Detect which cell encompasses the target text, then output its (X, Y) center coordinate. 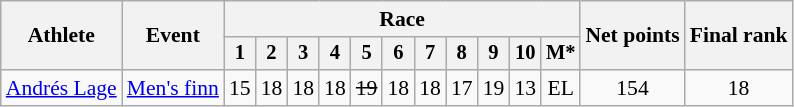
5 (367, 54)
Andrés Lage (62, 88)
13 (525, 88)
Athlete (62, 36)
Event (173, 36)
4 (335, 54)
Men's finn (173, 88)
9 (494, 54)
2 (272, 54)
M* (560, 54)
Net points (632, 36)
Race (402, 19)
Final rank (739, 36)
10 (525, 54)
17 (462, 88)
EL (560, 88)
1 (240, 54)
3 (303, 54)
6 (398, 54)
154 (632, 88)
7 (430, 54)
8 (462, 54)
15 (240, 88)
